Locate the cell with the specified text and output its (x, y) center coordinate. 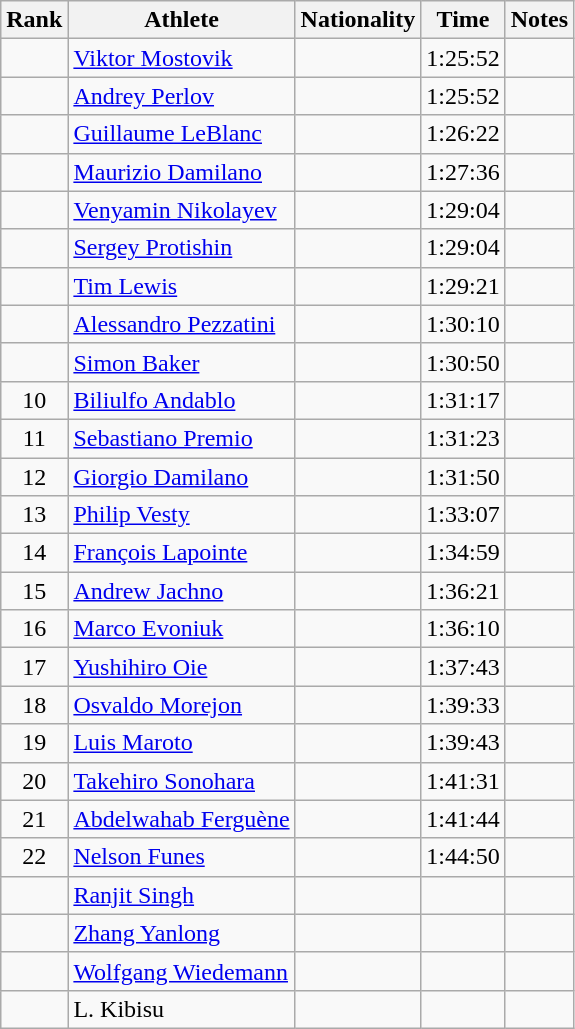
1:41:44 (463, 819)
1:30:10 (463, 324)
Tim Lewis (182, 286)
Luis Maroto (182, 743)
13 (34, 515)
L. Kibisu (182, 1009)
Osvaldo Morejon (182, 705)
Abdelwahab Ferguène (182, 819)
Marco Evoniuk (182, 629)
Time (463, 20)
1:31:17 (463, 400)
Maurizio Damilano (182, 172)
Simon Baker (182, 362)
1:27:36 (463, 172)
Giorgio Damilano (182, 477)
Andrey Perlov (182, 96)
François Lapointe (182, 553)
17 (34, 667)
Alessandro Pezzatini (182, 324)
1:29:21 (463, 286)
Guillaume LeBlanc (182, 134)
15 (34, 591)
20 (34, 781)
12 (34, 477)
1:26:22 (463, 134)
Sergey Protishin (182, 248)
11 (34, 438)
1:44:50 (463, 857)
Rank (34, 20)
1:36:21 (463, 591)
Ranjit Singh (182, 895)
14 (34, 553)
18 (34, 705)
1:33:07 (463, 515)
1:41:31 (463, 781)
Nelson Funes (182, 857)
Venyamin Nikolayev (182, 210)
Zhang Yanlong (182, 933)
Athlete (182, 20)
1:36:10 (463, 629)
Viktor Mostovik (182, 58)
1:39:33 (463, 705)
1:34:59 (463, 553)
Nationality (358, 20)
1:39:43 (463, 743)
21 (34, 819)
1:37:43 (463, 667)
1:31:23 (463, 438)
Philip Vesty (182, 515)
1:31:50 (463, 477)
Sebastiano Premio (182, 438)
Takehiro Sonohara (182, 781)
Wolfgang Wiedemann (182, 971)
10 (34, 400)
22 (34, 857)
19 (34, 743)
Yushihiro Oie (182, 667)
16 (34, 629)
Biliulfo Andablo (182, 400)
Andrew Jachno (182, 591)
1:30:50 (463, 362)
Notes (539, 20)
